Detect which cell encompasses the target text, then output its [X, Y] center coordinate. 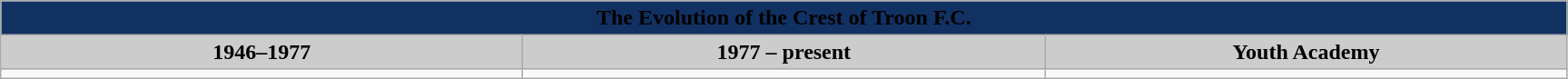
Youth Academy [1306, 52]
1946–1977 [261, 52]
1977 – present [784, 52]
The Evolution of the Crest of Troon F.C. [784, 18]
